Identify which cell holds the provided text, then report its [x, y] central coordinate. 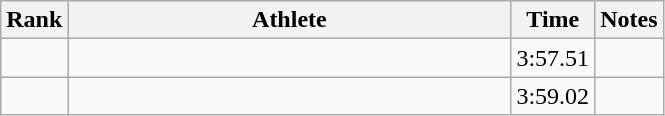
Notes [629, 20]
Time [553, 20]
Rank [34, 20]
3:57.51 [553, 58]
3:59.02 [553, 96]
Athlete [290, 20]
